Provide the (X, Y) coordinate of the cell's center where the given text is located.  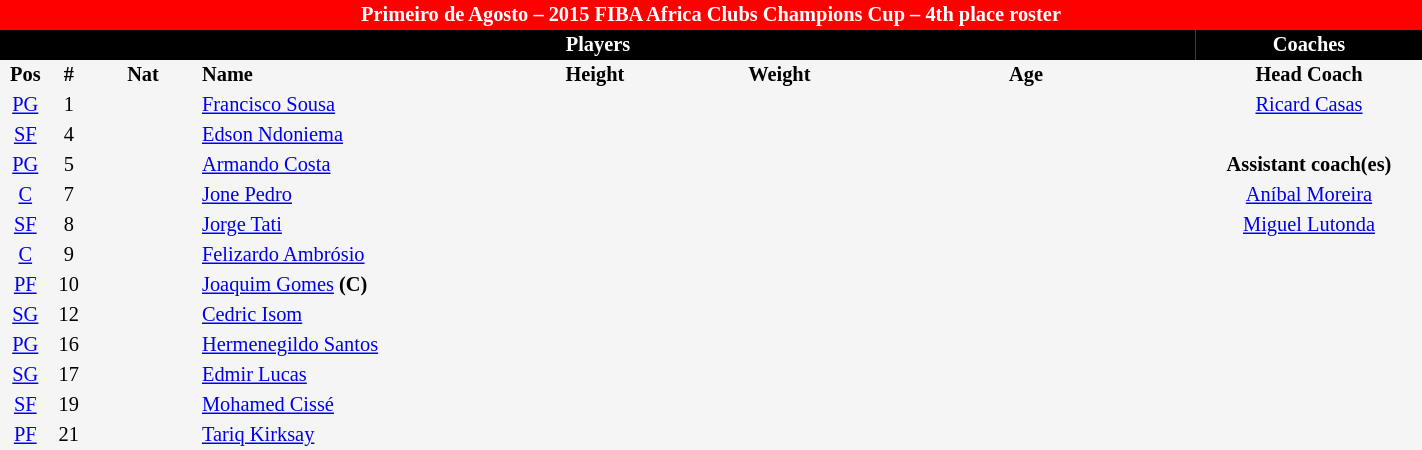
Francisco Sousa (343, 105)
10 (69, 285)
21 (69, 435)
Assistant coach(es) (1309, 165)
1 (69, 105)
Players (598, 45)
Nat (143, 75)
Primeiro de Agosto – 2015 FIBA Africa Clubs Champions Cup – 4th place roster (711, 15)
Mohamed Cissé (343, 405)
Armando Costa (343, 165)
Aníbal Moreira (1309, 195)
Cedric Isom (343, 315)
Tariq Kirksay (343, 435)
Hermenegildo Santos (343, 345)
16 (69, 345)
4 (69, 135)
Jone Pedro (343, 195)
Ricard Casas (1309, 105)
# (69, 75)
Height (595, 75)
8 (69, 225)
19 (69, 405)
Jorge Tati (343, 225)
Head Coach (1309, 75)
17 (69, 375)
5 (69, 165)
Name (343, 75)
Edmir Lucas (343, 375)
Coaches (1309, 45)
Weight (780, 75)
Miguel Lutonda (1309, 225)
Edson Ndoniema (343, 135)
Age (1026, 75)
Felizardo Ambrósio (343, 255)
9 (69, 255)
Pos (26, 75)
Joaquim Gomes (C) (343, 285)
12 (69, 315)
7 (69, 195)
